For the text-containing cell, return its midpoint in (x, y) coordinate format. 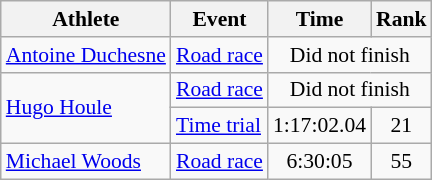
55 (402, 162)
Time (320, 19)
Michael Woods (86, 162)
6:30:05 (320, 162)
1:17:02.04 (320, 126)
Time trial (220, 126)
Rank (402, 19)
Athlete (86, 19)
Event (220, 19)
Antoine Duchesne (86, 55)
Hugo Houle (86, 108)
21 (402, 126)
